Output the [X, Y] coordinate of the center of the cell containing the given text.  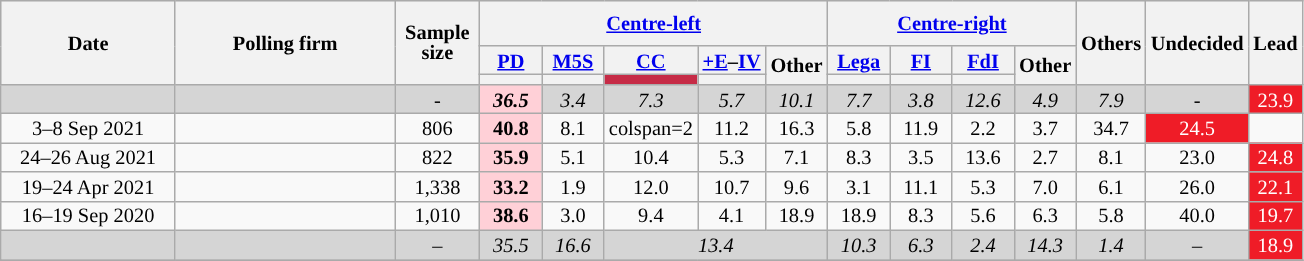
38.6 [511, 216]
Sample size [438, 42]
Date [88, 42]
23.9 [1275, 98]
M5S [573, 60]
11.9 [921, 128]
19.7 [1275, 216]
3.7 [1045, 128]
7.1 [796, 156]
Lega [859, 60]
7.0 [1045, 186]
40.0 [1198, 216]
5.1 [573, 156]
24.5 [1198, 128]
PD [511, 60]
3.1 [859, 186]
9.4 [651, 216]
16–19 Sep 2020 [88, 216]
13.6 [983, 156]
1.9 [573, 186]
12.0 [651, 186]
14.3 [1045, 244]
9.6 [796, 186]
23.0 [1198, 156]
7.7 [859, 98]
1.4 [1111, 244]
24.8 [1275, 156]
40.8 [511, 128]
35.5 [511, 244]
806 [438, 128]
4.1 [732, 216]
2.7 [1045, 156]
2.2 [983, 128]
35.9 [511, 156]
1,338 [438, 186]
36.5 [511, 98]
16.3 [796, 128]
FI [921, 60]
4.9 [1045, 98]
colspan=2 [651, 128]
3.4 [573, 98]
1,010 [438, 216]
Centre-left [654, 22]
34.7 [1111, 128]
22.1 [1275, 186]
24–26 Aug 2021 [88, 156]
3.0 [573, 216]
16.6 [573, 244]
Lead [1275, 42]
6.1 [1111, 186]
3.5 [921, 156]
11.2 [732, 128]
26.0 [1198, 186]
Undecided [1198, 42]
Others [1111, 42]
822 [438, 156]
19–24 Apr 2021 [88, 186]
11.1 [921, 186]
33.2 [511, 186]
5.6 [983, 216]
10.1 [796, 98]
10.4 [651, 156]
5.7 [732, 98]
Polling firm [285, 42]
10.7 [732, 186]
13.4 [716, 244]
Centre-right [952, 22]
CC [651, 60]
7.9 [1111, 98]
10.3 [859, 244]
+E–IV [732, 60]
3–8 Sep 2021 [88, 128]
FdI [983, 60]
2.4 [983, 244]
7.3 [651, 98]
12.6 [983, 98]
3.8 [921, 98]
